Capture the cell that displays the provided text and extract its (X, Y) central coordinate. 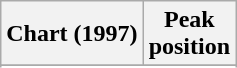
Chart (1997) (72, 34)
Peakposition (189, 34)
